Find where the given text appears and provide that cell's center as (x, y) coordinate. 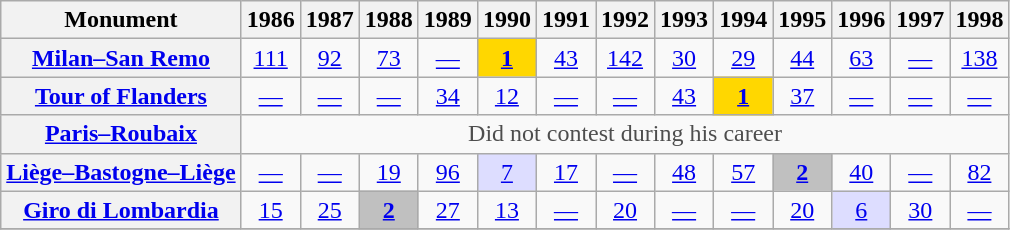
Paris–Roubaix (121, 134)
1987 (330, 20)
40 (862, 172)
1991 (566, 20)
1986 (270, 20)
6 (862, 210)
142 (626, 58)
1996 (862, 20)
19 (388, 172)
1997 (920, 20)
7 (506, 172)
13 (506, 210)
48 (684, 172)
1993 (684, 20)
63 (862, 58)
15 (270, 210)
1992 (626, 20)
17 (566, 172)
111 (270, 58)
12 (506, 96)
1989 (448, 20)
25 (330, 210)
1990 (506, 20)
27 (448, 210)
Tour of Flanders (121, 96)
Giro di Lombardia (121, 210)
Milan–San Remo (121, 58)
44 (802, 58)
1994 (744, 20)
92 (330, 58)
1998 (980, 20)
37 (802, 96)
Did not contest during his career (625, 134)
57 (744, 172)
73 (388, 58)
Liège–Bastogne–Liège (121, 172)
1988 (388, 20)
29 (744, 58)
1995 (802, 20)
96 (448, 172)
82 (980, 172)
138 (980, 58)
Monument (121, 20)
34 (448, 96)
